From the cell containing the given text, extract its center point as [x, y] coordinate. 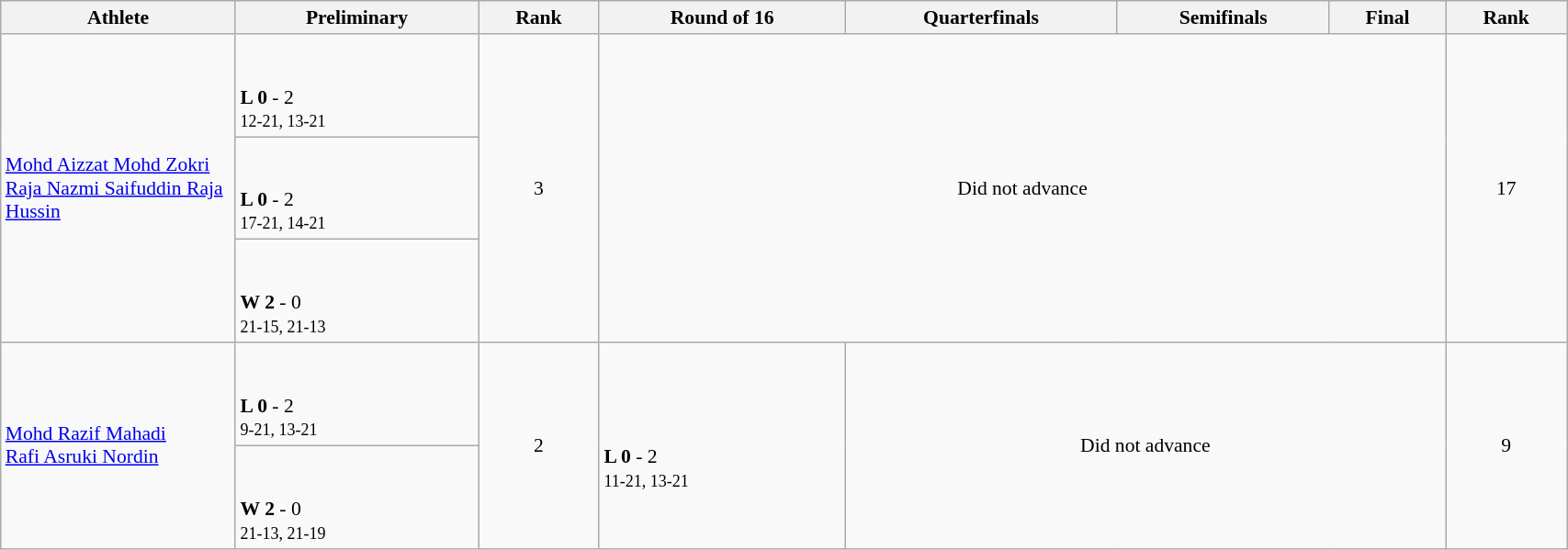
Mohd Razif MahadiRafi Asruki Nordin [118, 445]
Preliminary [356, 17]
3 [538, 188]
Mohd Aizzat Mohd ZokriRaja Nazmi Saifuddin Raja Hussin [118, 188]
Quarterfinals [981, 17]
L 0 - 211-21, 13-21 [722, 445]
L 0 - 217-21, 14-21 [356, 188]
17 [1506, 188]
2 [538, 445]
W 2 - 021-13, 21-19 [356, 497]
L 0 - 212-21, 13-21 [356, 85]
Round of 16 [722, 17]
Final [1387, 17]
9 [1506, 445]
W 2 - 021-15, 21-13 [356, 291]
Semifinals [1224, 17]
Athlete [118, 17]
L 0 - 29-21, 13-21 [356, 394]
